Output the (x, y) coordinate of the center of the cell containing the given text.  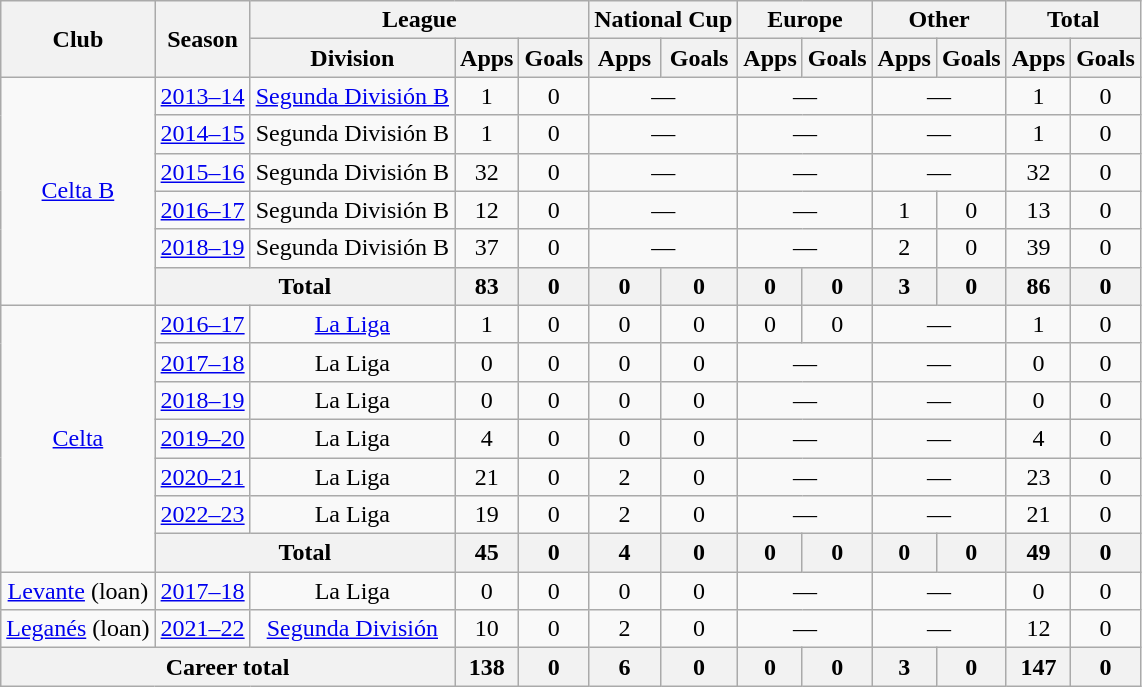
2014–15 (202, 134)
37 (487, 248)
Career total (228, 667)
45 (487, 553)
National Cup (664, 20)
39 (1038, 248)
Celta B (78, 191)
League (420, 20)
2015–16 (202, 172)
10 (487, 629)
2020–21 (202, 477)
Levante (loan) (78, 591)
Segunda División (352, 629)
147 (1038, 667)
13 (1038, 210)
Season (202, 39)
Europe (805, 20)
Celta (78, 438)
83 (487, 286)
2021–22 (202, 629)
Leganés (loan) (78, 629)
19 (487, 515)
6 (625, 667)
2022–23 (202, 515)
49 (1038, 553)
2013–14 (202, 96)
138 (487, 667)
Club (78, 39)
Other (939, 20)
Division (352, 58)
23 (1038, 477)
2019–20 (202, 438)
86 (1038, 286)
